Locate the cell with the specified text and output its (X, Y) center coordinate. 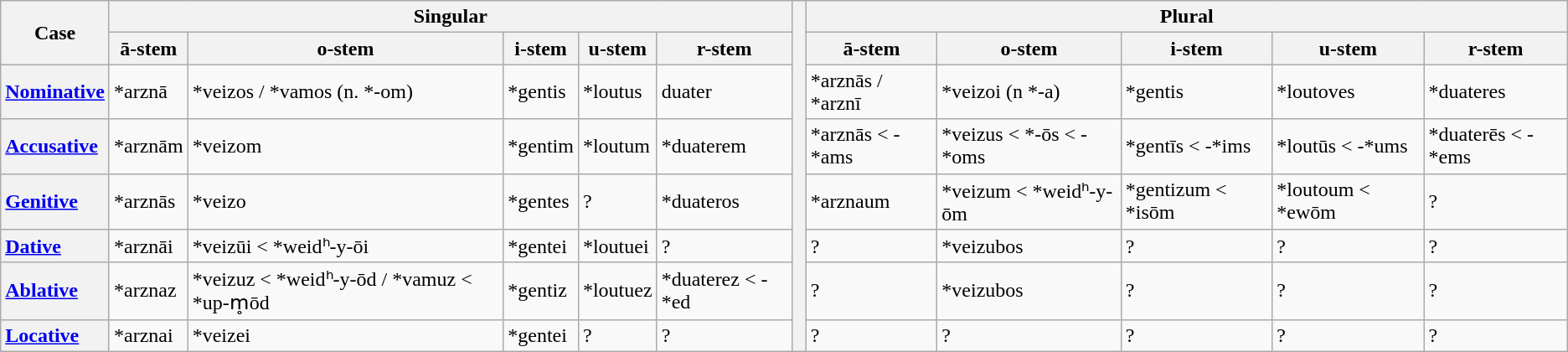
*arznās (148, 201)
*loutoum < *ewōm (1349, 201)
*duaterēs < -*ems (1496, 146)
*veizuz < *weidʰ-y-ōd / *vamuz < *up-m̥ōd (345, 291)
*veizei (345, 335)
*loutuei (617, 246)
*gentes (541, 201)
*veizoi (n *-a) (1029, 92)
Dative (55, 246)
*veizum < *weidʰ-y-ōm (1029, 201)
*arznām (148, 146)
Genitive (55, 201)
*duaterem (724, 146)
duater (724, 92)
*gentiz (541, 291)
*veizo (345, 201)
*loutūs < -*ums (1349, 146)
*duateres (1496, 92)
*arznās < -*ams (871, 146)
*gentīs < -*ims (1196, 146)
*arznaz (148, 291)
*veizom (345, 146)
*loutum (617, 146)
Locative (55, 335)
*gentim (541, 146)
*gentizum < *isōm (1196, 201)
Plural (1186, 17)
Nominative (55, 92)
Case (55, 33)
*arznai (148, 335)
*arznā (148, 92)
*arznaum (871, 201)
*arznāi (148, 246)
*arznās / *arznī (871, 92)
*loutuez (617, 291)
*duaterez < -*ed (724, 291)
Ablative (55, 291)
*loutus (617, 92)
Singular (451, 17)
*veizos / *vamos (n. *-om) (345, 92)
*veizus < *-ōs < -*oms (1029, 146)
*duateros (724, 201)
Accusative (55, 146)
*loutoves (1349, 92)
*veizūi < *weidʰ-y-ōi (345, 246)
